Scan for the cell matching the given text and deliver its [x, y] coordinate at center. 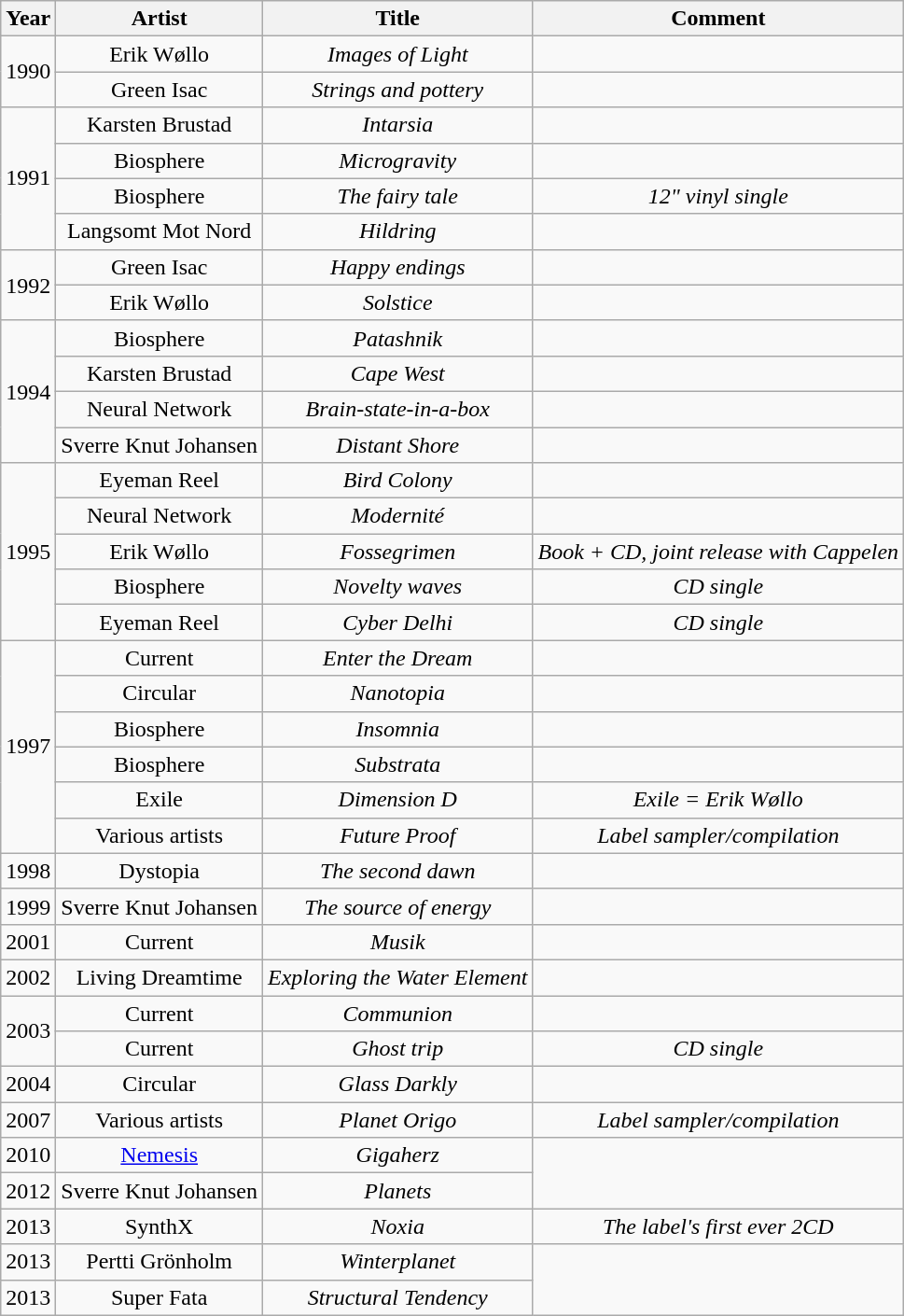
Structural Tendency [397, 1297]
Super Fata [160, 1297]
Strings and pottery [397, 90]
Langsomt Mot Nord [160, 231]
Glass Darkly [397, 1085]
2001 [28, 942]
Patashnik [397, 338]
Ghost trip [397, 1049]
Hildring [397, 231]
Future Proof [397, 835]
Brain-state-in-a-box [397, 409]
Living Dreamtime [160, 977]
2002 [28, 977]
2010 [28, 1155]
1997 [28, 747]
Fossegrimen [397, 552]
Cape West [397, 373]
The label's first ever 2CD [718, 1226]
Dimension D [397, 800]
The second dawn [397, 871]
12" vinyl single [718, 196]
Distant Shore [397, 445]
Year [28, 19]
Communion [397, 1013]
Happy endings [397, 267]
Noxia [397, 1226]
1992 [28, 285]
Planet Origo [397, 1120]
Planets [397, 1191]
1995 [28, 552]
1994 [28, 391]
Novelty waves [397, 587]
1990 [28, 72]
2004 [28, 1085]
Images of Light [397, 54]
Bird Colony [397, 481]
Dystopia [160, 871]
Substrata [397, 764]
1999 [28, 906]
1998 [28, 871]
Cyber Delhi [397, 623]
Nemesis [160, 1155]
Nanotopia [397, 693]
Book + CD, joint release with Cappelen [718, 552]
Exile = Erik Wøllo [718, 800]
2003 [28, 1030]
The fairy tale [397, 196]
Pertti Grönholm [160, 1262]
Modernité [397, 516]
Enter the Dream [397, 658]
Exile [160, 800]
Microgravity [397, 161]
2012 [28, 1191]
Exploring the Water Element [397, 977]
Musik [397, 942]
Intarsia [397, 125]
1991 [28, 178]
Gigaherz [397, 1155]
The source of energy [397, 906]
Title [397, 19]
Winterplanet [397, 1262]
SynthX [160, 1226]
Comment [718, 19]
2007 [28, 1120]
Artist [160, 19]
Insomnia [397, 729]
Solstice [397, 302]
